Find where the given text appears and provide that cell's center as [x, y] coordinate. 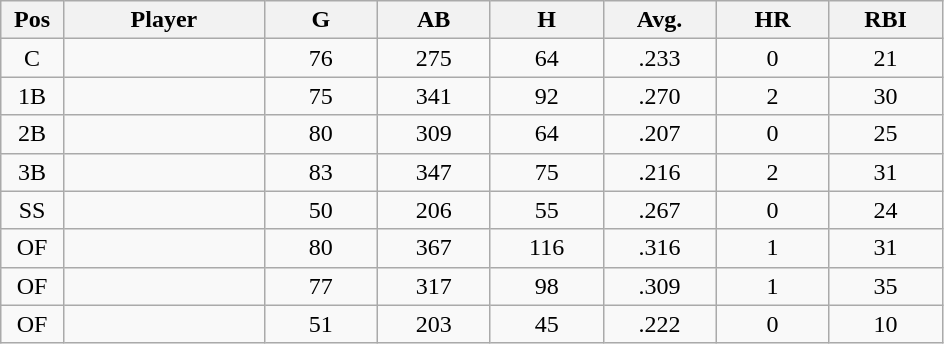
51 [320, 324]
77 [320, 286]
45 [546, 324]
275 [434, 58]
30 [886, 96]
35 [886, 286]
.233 [660, 58]
367 [434, 248]
Player [164, 20]
.216 [660, 172]
98 [546, 286]
83 [320, 172]
341 [434, 96]
92 [546, 96]
347 [434, 172]
G [320, 20]
25 [886, 134]
55 [546, 210]
RBI [886, 20]
SS [32, 210]
.207 [660, 134]
Avg. [660, 20]
.222 [660, 324]
AB [434, 20]
Pos [32, 20]
203 [434, 324]
2B [32, 134]
24 [886, 210]
10 [886, 324]
317 [434, 286]
C [32, 58]
116 [546, 248]
3B [32, 172]
50 [320, 210]
76 [320, 58]
309 [434, 134]
.270 [660, 96]
HR [772, 20]
.309 [660, 286]
H [546, 20]
206 [434, 210]
1B [32, 96]
.267 [660, 210]
.316 [660, 248]
21 [886, 58]
